Identify which cell holds the provided text, then report its [X, Y] central coordinate. 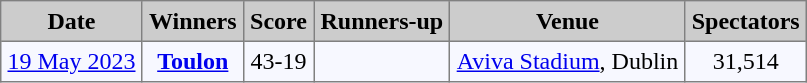
Winners [192, 21]
Runners-up [382, 21]
Toulon [192, 61]
Date [72, 21]
19 May 2023 [72, 61]
31,514 [746, 61]
Score [278, 21]
43-19 [278, 61]
Spectators [746, 21]
Venue [568, 21]
Aviva Stadium, Dublin [568, 61]
